Capture the cell that displays the provided text and extract its [x, y] central coordinate. 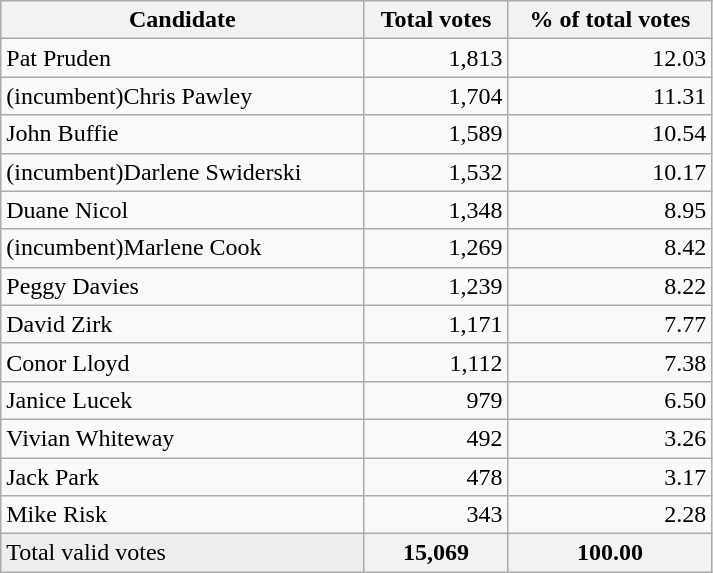
1,239 [436, 286]
1,589 [436, 134]
6.50 [610, 400]
8.42 [610, 248]
100.00 [610, 553]
12.03 [610, 58]
(incumbent)Marlene Cook [182, 248]
2.28 [610, 515]
Conor Lloyd [182, 362]
3.26 [610, 438]
1,813 [436, 58]
Candidate [182, 20]
11.31 [610, 96]
Vivian Whiteway [182, 438]
1,171 [436, 324]
492 [436, 438]
7.77 [610, 324]
3.17 [610, 477]
Peggy Davies [182, 286]
1,112 [436, 362]
979 [436, 400]
8.22 [610, 286]
Total valid votes [182, 553]
Janice Lucek [182, 400]
1,269 [436, 248]
10.17 [610, 172]
Jack Park [182, 477]
15,069 [436, 553]
% of total votes [610, 20]
7.38 [610, 362]
David Zirk [182, 324]
1,532 [436, 172]
1,704 [436, 96]
John Buffie [182, 134]
Total votes [436, 20]
Mike Risk [182, 515]
1,348 [436, 210]
(incumbent)Darlene Swiderski [182, 172]
8.95 [610, 210]
478 [436, 477]
10.54 [610, 134]
Pat Pruden [182, 58]
343 [436, 515]
(incumbent)Chris Pawley [182, 96]
Duane Nicol [182, 210]
